Return (X, Y) of the center of cell containing provided text 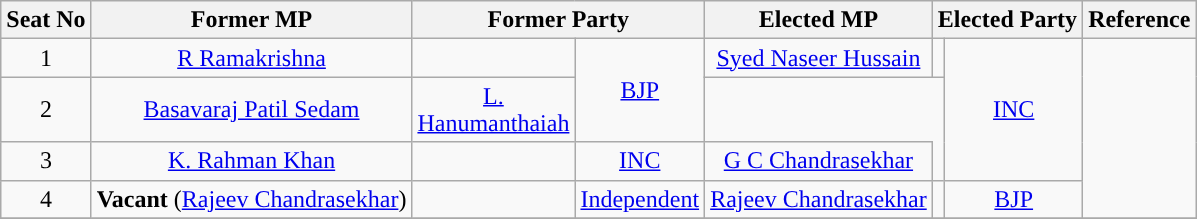
R Ramakrishna (252, 58)
G C Chandrasekhar (819, 161)
Seat No (46, 20)
3 (46, 161)
Elected MP (819, 20)
Independent (640, 199)
Rajeev Chandrasekhar (819, 199)
Former Party (558, 20)
L. Hanumanthaiah (494, 110)
Elected Party (1007, 20)
4 (46, 199)
Basavaraj Patil Sedam (252, 110)
2 (46, 110)
Reference (1140, 20)
K. Rahman Khan (252, 161)
1 (46, 58)
Former MP (252, 20)
Vacant (Rajeev Chandrasekhar) (252, 199)
Syed Naseer Hussain (819, 58)
